Return (x, y) of the center of cell containing provided text 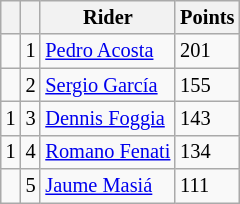
Sergio García (108, 85)
111 (207, 186)
2 (31, 85)
155 (207, 85)
134 (207, 152)
Dennis Foggia (108, 118)
5 (31, 186)
Rider (108, 17)
Points (207, 17)
Jaume Masiá (108, 186)
143 (207, 118)
201 (207, 51)
3 (31, 118)
Romano Fenati (108, 152)
Pedro Acosta (108, 51)
4 (31, 152)
